Extract the [x, y] coordinate from the center of the cell holding the provided text.  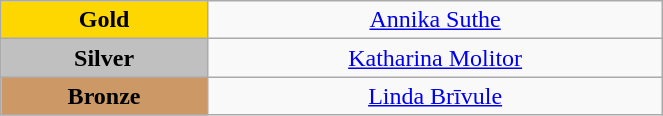
Katharina Molitor [434, 58]
Linda Brīvule [434, 96]
Gold [104, 20]
Annika Suthe [434, 20]
Silver [104, 58]
Bronze [104, 96]
